Scan for the cell matching the given text and deliver its (x, y) coordinate at center. 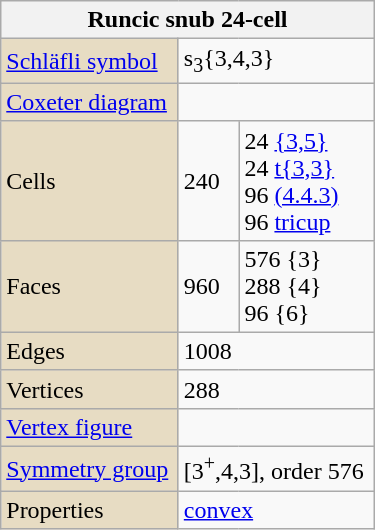
[3+,4,3], order 576 (276, 470)
Edges (90, 351)
Faces (90, 286)
Schläfli symbol (90, 61)
Symmetry group (90, 470)
576 {3}288 {4}96 {6} (306, 286)
Coxeter diagram (90, 102)
convex (276, 510)
Vertices (90, 389)
Runcic snub 24-cell (188, 20)
960 (208, 286)
24 {3,5} 24 t{3,3} 96 (4.4.3) 96 tricup (306, 180)
s3{3,4,3} (276, 61)
240 (208, 180)
Properties (90, 510)
Vertex figure (90, 427)
1008 (276, 351)
Cells (90, 180)
288 (276, 389)
